Output the [x, y] coordinate of the center of the cell containing the given text.  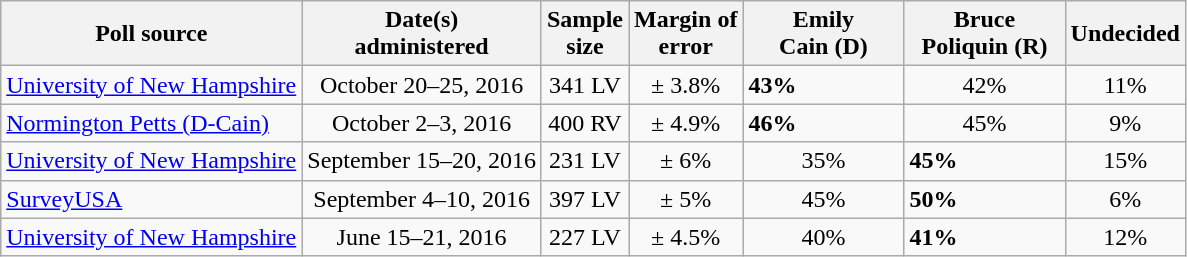
35% [824, 161]
400 RV [584, 123]
41% [984, 237]
397 LV [584, 199]
September 4–10, 2016 [422, 199]
15% [1125, 161]
± 5% [686, 199]
11% [1125, 85]
231 LV [584, 161]
42% [984, 85]
341 LV [584, 85]
June 15–21, 2016 [422, 237]
October 2–3, 2016 [422, 123]
± 4.5% [686, 237]
Margin oferror [686, 34]
BrucePoliquin (R) [984, 34]
40% [824, 237]
EmilyCain (D) [824, 34]
50% [984, 199]
6% [1125, 199]
± 6% [686, 161]
Poll source [152, 34]
9% [1125, 123]
September 15–20, 2016 [422, 161]
227 LV [584, 237]
Date(s)administered [422, 34]
± 4.9% [686, 123]
SurveyUSA [152, 199]
Undecided [1125, 34]
October 20–25, 2016 [422, 85]
12% [1125, 237]
Normington Petts (D-Cain) [152, 123]
± 3.8% [686, 85]
Samplesize [584, 34]
46% [824, 123]
43% [824, 85]
